Provide the (X, Y) coordinate of the cell's center where the given text is located.  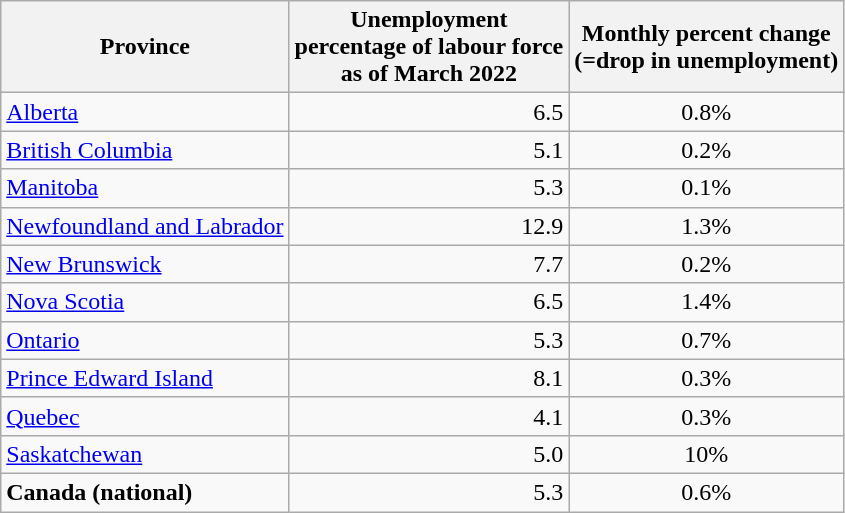
Canada (national) (145, 492)
New Brunswick (145, 264)
12.9 (429, 226)
5.1 (429, 150)
Prince Edward Island (145, 378)
5.0 (429, 454)
0.8% (706, 112)
Nova Scotia (145, 302)
Quebec (145, 416)
Saskatchewan (145, 454)
Newfoundland and Labrador (145, 226)
8.1 (429, 378)
0.6% (706, 492)
0.7% (706, 340)
Unemployment percentage of labour forceas of March 2022 (429, 47)
Manitoba (145, 188)
Alberta (145, 112)
British Columbia (145, 150)
1.4% (706, 302)
1.3% (706, 226)
Ontario (145, 340)
Monthly percent change (=drop in unemployment) (706, 47)
4.1 (429, 416)
0.1% (706, 188)
Province (145, 47)
10% (706, 454)
7.7 (429, 264)
